Determine the (X, Y) coordinate at the center of the cell enclosing the given text.  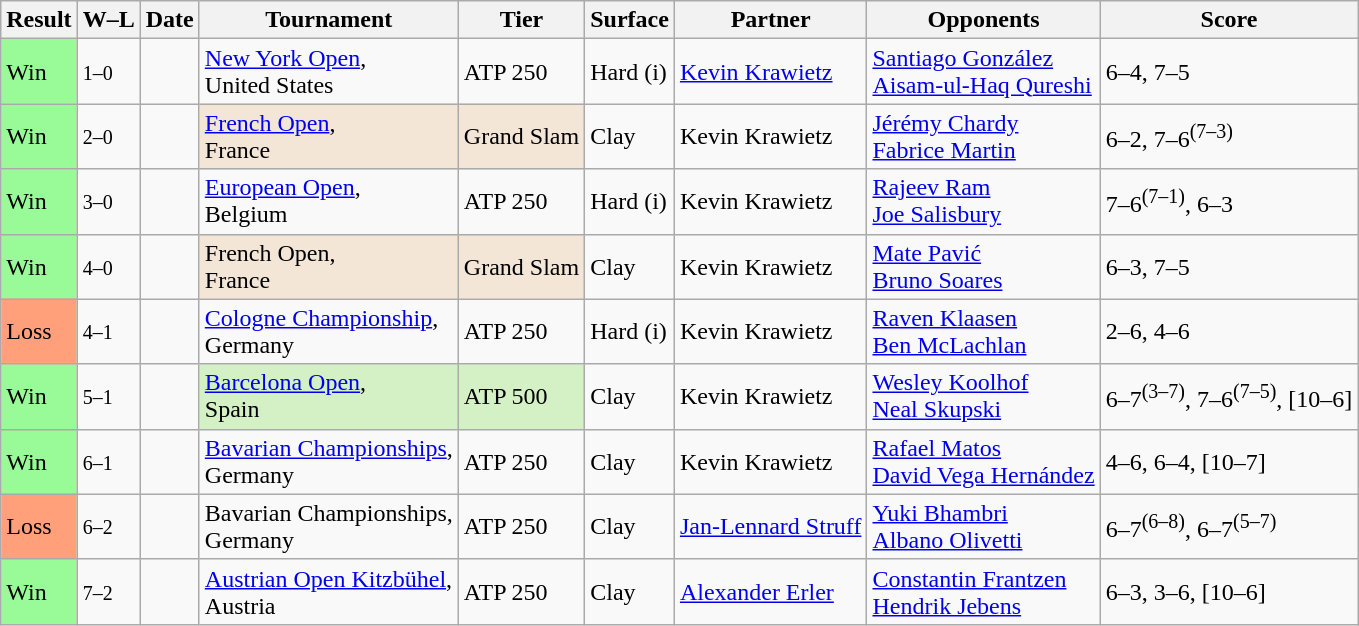
Wesley Koolhof Neal Skupski (984, 396)
Result (39, 20)
Constantin Frantzen Hendrik Jebens (984, 592)
1–0 (108, 72)
Jérémy Chardy Fabrice Martin (984, 136)
6–7(6–8), 6–7(5–7) (1229, 526)
6–2 (108, 526)
Tier (521, 20)
European Open, Belgium (328, 202)
New York Open, United States (328, 72)
6–3, 7–5 (1229, 266)
Yuki Bhambri Albano Olivetti (984, 526)
Cologne Championship, Germany (328, 332)
6–4, 7–5 (1229, 72)
6–2, 7–6(7–3) (1229, 136)
5–1 (108, 396)
Partner (770, 20)
6–3, 3–6, [10–6] (1229, 592)
3–0 (108, 202)
Opponents (984, 20)
Mate Pavić Bruno Soares (984, 266)
Surface (630, 20)
2–0 (108, 136)
Rafael Matos David Vega Hernández (984, 462)
Rajeev Ram Joe Salisbury (984, 202)
Alexander Erler (770, 592)
Barcelona Open, Spain (328, 396)
Tournament (328, 20)
6–1 (108, 462)
Date (170, 20)
Santiago González Aisam-ul-Haq Qureshi (984, 72)
4–1 (108, 332)
6–7(3–7), 7–6(7–5), [10–6] (1229, 396)
7–2 (108, 592)
Score (1229, 20)
Jan-Lennard Struff (770, 526)
4–0 (108, 266)
2–6, 4–6 (1229, 332)
W–L (108, 20)
ATP 500 (521, 396)
Austrian Open Kitzbühel, Austria (328, 592)
7–6(7–1), 6–3 (1229, 202)
Raven Klaasen Ben McLachlan (984, 332)
4–6, 6–4, [10–7] (1229, 462)
